From the cell containing the given text, extract its center point as (X, Y) coordinate. 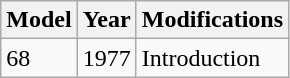
1977 (106, 58)
Modifications (212, 20)
68 (39, 58)
Model (39, 20)
Introduction (212, 58)
Year (106, 20)
